Detect which cell encompasses the target text, then output its (X, Y) center coordinate. 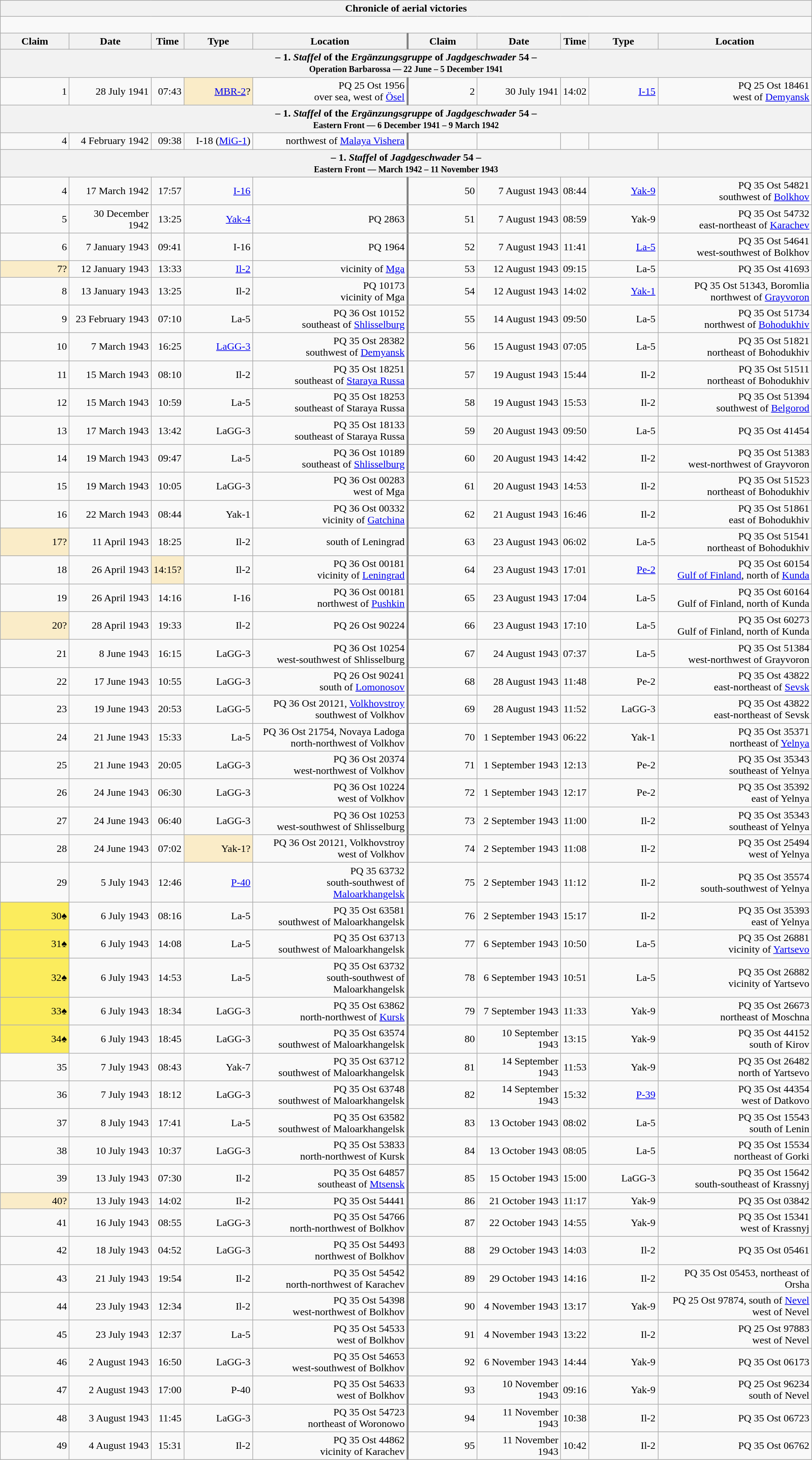
08:05 (575, 1150)
66 (443, 626)
92 (443, 1362)
93 (443, 1390)
08:55 (167, 1223)
70 (443, 737)
90 (443, 1306)
22 October 1943 (519, 1223)
PQ 35 Ost 54542 north-northwest of Karachev (330, 1279)
15:00 (575, 1178)
PQ 35 Ost 63713 southwest of Maloarkhangelsk (330, 944)
7 September 1943 (519, 1011)
12:17 (575, 793)
PQ 10173vicinity of Mga (330, 291)
61 (443, 486)
15 October 1943 (519, 1178)
07:43 (167, 91)
06:02 (575, 542)
8 June 1943 (110, 653)
65 (443, 597)
10:37 (167, 1150)
08:43 (167, 1067)
12 January 1943 (110, 269)
89 (443, 1279)
68 (443, 681)
15:44 (575, 375)
PQ 26 Ost 90224 (330, 626)
2 (443, 91)
11:08 (575, 848)
PQ 35 Ost 54821 southwest of Bolkhov (735, 191)
10 (35, 347)
PQ 35 Ost 05453, northeast of Orsha (735, 1279)
PQ 35 Ost 51511northeast of Bohodukhiv (735, 375)
43 (35, 1279)
PQ 35 Ost 15341 west of Krassnyj (735, 1223)
4 August 1943 (110, 1446)
71 (443, 765)
PQ 25 Ost 18461 west of Demyansk (735, 91)
50 (443, 191)
6 (35, 247)
12 (35, 403)
39 (35, 1178)
PQ 35 Ost 60154Gulf of Finland, north of Kunda (735, 570)
15:33 (167, 737)
19 June 1943 (110, 709)
18:45 (167, 1039)
PQ 25 Ost 97883 west of Nevel (735, 1334)
88 (443, 1250)
PQ 35 Ost 44152 south of Kirov (735, 1039)
PQ 35 Ost 18251 southeast of Staraya Russa (330, 375)
13 January 1943 (110, 291)
31♠ (35, 944)
13:42 (167, 430)
PQ 35 Ost 54766 north-northwest of Bolkhov (330, 1223)
28 April 1943 (110, 626)
10:38 (575, 1418)
94 (443, 1418)
26 (35, 793)
06:22 (575, 737)
63 (443, 542)
10:42 (575, 1446)
PQ 36 Ost 00283 west of Mga (330, 486)
6 November 1943 (519, 1362)
17 March 1943 (110, 430)
32♠ (35, 977)
69 (443, 709)
30 December 1942 (110, 219)
38 (35, 1150)
53 (443, 269)
11:53 (575, 1067)
PQ 36 Ost 20374 west-northwest of Volkhov (330, 765)
PQ 35 Ost 06762 (735, 1446)
22 (35, 681)
8 (35, 291)
PQ 35 Ost 51394 southwest of Belgorod (735, 403)
PQ 35 Ost 60164Gulf of Finland, north of Kunda (735, 597)
14:15? (167, 570)
PQ 35 Ost 15534northeast of Gorki (735, 1150)
19:54 (167, 1279)
14:44 (575, 1362)
22 March 1943 (110, 514)
09:47 (167, 459)
81 (443, 1067)
PQ 35 Ost 26482 north of Yartsevo (735, 1067)
30 July 1941 (519, 91)
PQ 36 Ost 10189southeast of Shlisselburg (330, 459)
11:33 (575, 1011)
84 (443, 1150)
5 (35, 219)
– 1. Staffel of Jagdgeschwader 54 –Eastern Front — March 1942 – 11 November 1943 (406, 163)
16 July 1943 (110, 1223)
16:50 (167, 1362)
PQ 35 Ost 51861 east of Bohodukhiv (735, 514)
20:53 (167, 709)
PQ 35 Ost 64857 southeast of Mtsensk (330, 1178)
PQ 35 Ost 51541northeast of Bohodukhiv (735, 542)
10 July 1943 (110, 1150)
PQ 35 Ost 26881vicinity of Yartsevo (735, 944)
17? (35, 542)
72 (443, 793)
PQ 35 Ost 18133 southeast of Staraya Russa (330, 430)
PQ 35 Ost 63732 south-southwest of Maloarkhangelsk (330, 977)
91 (443, 1334)
PQ 2863 (330, 219)
Yak-1? (218, 848)
08:02 (575, 1123)
62 (443, 514)
PQ 26 Ost 90241 south of Lomonosov (330, 681)
11:17 (575, 1200)
17:41 (167, 1123)
23 February 1943 (110, 319)
PQ 35 Ost 63574 southwest of Maloarkhangelsk (330, 1039)
33♠ (35, 1011)
11:52 (575, 709)
PQ 35 Ost 05461 (735, 1250)
17:57 (167, 191)
4 February 1942 (110, 141)
21 (35, 653)
17:01 (575, 570)
18:12 (167, 1094)
PQ 36 Ost 10224 west of Volkhov (330, 793)
16:15 (167, 653)
08:16 (167, 916)
17:04 (575, 597)
09:41 (167, 247)
PQ 35 Ost 35371 northeast of Yelnya (735, 737)
PQ 35 Ost 54441 (330, 1200)
LaGG-5 (218, 709)
44 (35, 1306)
23 (35, 709)
PQ 35 Ost 51343, Boromlia northwest of Grayvoron (735, 291)
80 (443, 1039)
PQ 35 Ost 54633 west of Bolkhov (330, 1390)
14:42 (575, 459)
28 (35, 848)
11 (35, 375)
PQ 36 Ost 00181 northwest of Pushkin (330, 597)
PQ 35 Ost 35393 east of Yelnya (735, 916)
21 October 1943 (519, 1200)
07:05 (575, 347)
25 (35, 765)
52 (443, 247)
51 (443, 219)
10:55 (167, 681)
PQ 35 Ost 51523northeast of Bohodukhiv (735, 486)
9 (35, 319)
Yak-7 (218, 1067)
10:50 (575, 944)
10:51 (575, 977)
13 (35, 430)
PQ 36 Ost 10152southeast of Shlisselburg (330, 319)
11:41 (575, 247)
PQ 35 Ost 06173 (735, 1362)
73 (443, 821)
10 November 1943 (519, 1390)
11 April 1943 (110, 542)
16:25 (167, 347)
12:37 (167, 1334)
04:52 (167, 1250)
P-39 (624, 1094)
PQ 35 Ost 28382 southwest of Demyansk (330, 347)
59 (443, 430)
15:53 (575, 403)
60 (443, 459)
07:30 (167, 1178)
09:16 (575, 1390)
I-18 (MiG-1) (218, 141)
74 (443, 848)
07:02 (167, 848)
PQ 35 Ost 63862 north-northwest of Kursk (330, 1011)
PQ 35 Ost 54641 west-southwest of Bolkhov (735, 247)
PQ 35 Ost 44354 west of Datkovo (735, 1094)
49 (35, 1446)
19 (35, 597)
56 (443, 347)
PQ 35 Ost 15642 south-southeast of Krassnyj (735, 1178)
13:33 (167, 269)
PQ 35 Ost 06723 (735, 1418)
7? (35, 269)
07:37 (575, 653)
28 July 1941 (110, 91)
64 (443, 570)
northwest of Malaya Vishera (330, 141)
06:30 (167, 793)
1 (35, 91)
06:40 (167, 821)
79 (443, 1011)
PQ 35 63732 south-southwest of Maloarkhangelsk (330, 882)
14 (35, 459)
PQ 35 Ost 03842 (735, 1200)
17:00 (167, 1390)
18 July 1943 (110, 1250)
12:13 (575, 765)
12:46 (167, 882)
PQ 35 Ost 25494 west of Yelnya (735, 848)
86 (443, 1200)
PQ 35 Ost 26882vicinity of Yartsevo (735, 977)
18:25 (167, 542)
82 (443, 1094)
34♠ (35, 1039)
PQ 35 Ost 63748 southwest of Maloarkhangelsk (330, 1094)
47 (35, 1390)
08:10 (167, 375)
– 1. Staffel of the Ergänzungsgruppe of Jagdgeschwader 54 –Eastern Front — 6 December 1941 – 9 March 1942 (406, 119)
16 (35, 514)
PQ 25 Ost 96234 south of Nevel (735, 1390)
11:45 (167, 1418)
85 (443, 1178)
PQ 35 Ost 15543south of Lenin (735, 1123)
14 August 1943 (519, 319)
PQ 35 Ost 51383 west-northwest of Grayvoron (735, 459)
PQ 35 Ost 63582 southwest of Maloarkhangelsk (330, 1123)
PQ 35 Ost 54493 northwest of Bolkhov (330, 1250)
17 March 1942 (110, 191)
PQ 35 Ost 35574 south-southwest of Yelnya (735, 882)
78 (443, 977)
95 (443, 1446)
42 (35, 1250)
PQ 25 Ost 1956over sea, west of Ösel (330, 91)
– 1. Staffel of the Ergänzungsgruppe of Jagdgeschwader 54 –Operation Barbarossa — 22 June – 5 December 1941 (406, 63)
PQ 35 Ost 54723 northeast of Woronowo (330, 1418)
29 (35, 882)
07:10 (167, 319)
14:08 (167, 944)
45 (35, 1334)
55 (443, 319)
35 (35, 1067)
15:31 (167, 1446)
54 (443, 291)
12:34 (167, 1306)
24 (35, 737)
7 January 1943 (110, 247)
76 (443, 916)
09:15 (575, 269)
7 March 1943 (110, 347)
5 July 1943 (110, 882)
PQ 35 Ost 41693 (735, 269)
PQ 36 Ost 10254 west-southwest of Shlisselburg (330, 653)
I-15 (624, 91)
24 August 1943 (519, 653)
13:17 (575, 1306)
16:46 (575, 514)
11:48 (575, 681)
67 (443, 653)
21 July 1943 (110, 1279)
41 (35, 1223)
PQ 35 Ost 35392 east of Yelnya (735, 793)
PQ 35 Ost 18253 southeast of Staraya Russa (330, 403)
83 (443, 1123)
PQ 35 Ost 54533 west of Bolkhov (330, 1334)
PQ 36 Ost 21754, Novaya Ladoga north-northwest of Volkhov (330, 737)
15 (35, 486)
57 (443, 375)
PQ 35 Ost 51384 west-northwest of Grayvoron (735, 653)
PQ 35 Ost 41454 (735, 430)
PQ 35 Ost 51821 northeast of Bohodukhiv (735, 347)
87 (443, 1223)
PQ 36 Ost 20121, Volkhovstroywest of Volkhov (330, 848)
27 (35, 821)
17:10 (575, 626)
21 August 1943 (519, 514)
36 (35, 1094)
PQ 35 Ost 54398 west-northwest of Bolkhov (330, 1306)
13:22 (575, 1334)
PQ 35 Ost 26673 northeast of Moschna (735, 1011)
south of Leningrad (330, 542)
15:17 (575, 916)
15:32 (575, 1094)
11:00 (575, 821)
PQ 35 Ost 54732 east-northeast of Karachev (735, 219)
PQ 36 Ost 00332vicinity of Gatchina (330, 514)
PQ 35 Ost 63581 southwest of Maloarkhangelsk (330, 916)
10:59 (167, 403)
30♠ (35, 916)
19:33 (167, 626)
PQ 36 Ost 10253 west-southwest of Shlisselburg (330, 821)
Yak-4 (218, 219)
PQ 35 Ost 51734 northwest of Bohodukhiv (735, 319)
15 August 1943 (519, 347)
PQ 25 Ost 97874, south of Nevel west of Nevel (735, 1306)
09:38 (167, 141)
77 (443, 944)
18 (35, 570)
PQ 35 Ost 63712 southwest of Maloarkhangelsk (330, 1067)
40? (35, 1200)
8 July 1943 (110, 1123)
PQ 1964 (330, 247)
MBR-2? (218, 91)
20? (35, 626)
14:55 (575, 1223)
vicinity of Mga (330, 269)
37 (35, 1123)
14:03 (575, 1250)
17 June 1943 (110, 681)
13:15 (575, 1039)
PQ 36 Ost 20121, Volkhovstroysouthwest of Volkhov (330, 709)
PQ 35 Ost 54653 west-southwest of Bolkhov (330, 1362)
PQ 35 Ost 60273Gulf of Finland, north of Kunda (735, 626)
11:12 (575, 882)
3 August 1943 (110, 1418)
46 (35, 1362)
PQ 35 Ost 44862vicinity of Karachev (330, 1446)
75 (443, 882)
18:34 (167, 1011)
PQ 36 Ost 00181vicinity of Leningrad (330, 570)
48 (35, 1418)
08:59 (575, 219)
Chronicle of aerial victories (406, 9)
58 (443, 403)
10 September 1943 (519, 1039)
PQ 35 Ost 53833 north-northwest of Kursk (330, 1150)
10:05 (167, 486)
20:05 (167, 765)
